Find where the given text appears and provide that cell's center as [X, Y] coordinate. 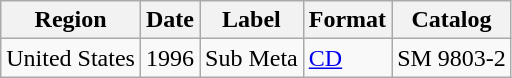
Date [170, 20]
Label [252, 20]
Format [347, 20]
Catalog [452, 20]
Region [71, 20]
1996 [170, 58]
CD [347, 58]
SM 9803-2 [452, 58]
United States [71, 58]
Sub Meta [252, 58]
